Provide the [X, Y] coordinate of the cell's center where the given text is located.  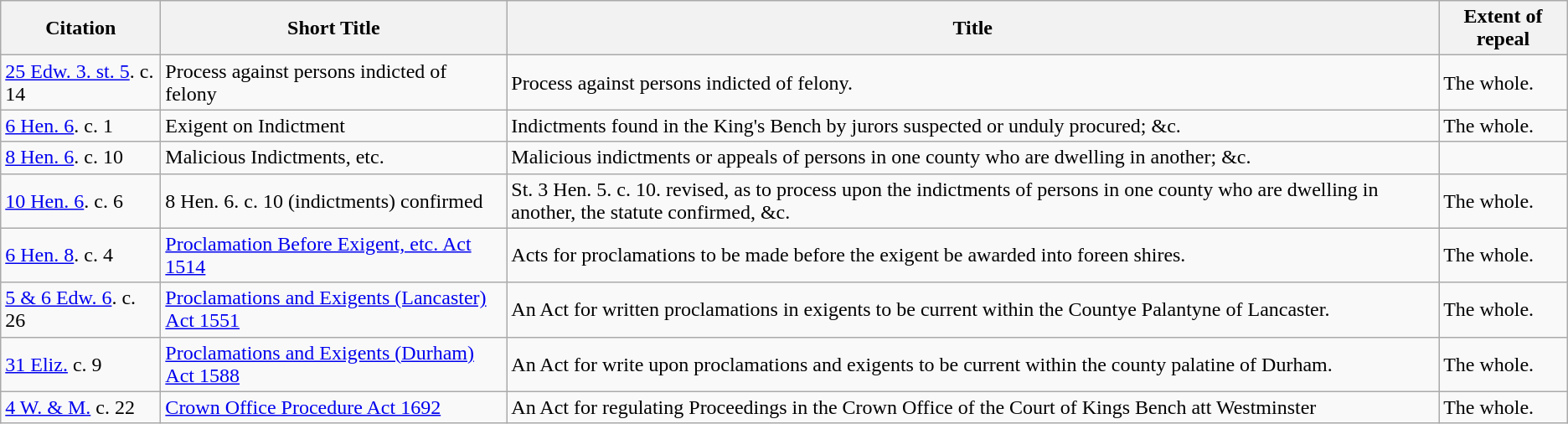
Exigent on Indictment [333, 126]
Acts for proclamations to be made before the exigent be awarded into foreen shires. [973, 255]
St. 3 Hen. 5. c. 10. revised, as to process upon the indictments of persons in one county who are dwelling in another, the statute confirmed, &c. [973, 201]
31 Eliz. c. 9 [80, 364]
6 Hen. 6. c. 1 [80, 126]
Title [973, 28]
8 Hen. 6. c. 10 [80, 158]
25 Edw. 3. st. 5. c. 14 [80, 82]
Extent of repeal [1504, 28]
An Act for regulating Proceedings in the Crown Office of the Court of Kings Bench att Westminster [973, 407]
4 W. & M. c. 22 [80, 407]
An Act for write upon proclamations and exigents to be current within the county palatine of Durham. [973, 364]
Crown Office Procedure Act 1692 [333, 407]
8 Hen. 6. c. 10 (indictments) confirmed [333, 201]
6 Hen. 8. c. 4 [80, 255]
Malicious Indictments, etc. [333, 158]
Malicious indictments or appeals of persons in one county who are dwelling in another; &c. [973, 158]
10 Hen. 6. c. 6 [80, 201]
Proclamations and Exigents (Durham) Act 1588 [333, 364]
Process against persons indicted of felony [333, 82]
Short Title [333, 28]
Process against persons indicted of felony. [973, 82]
Citation [80, 28]
5 & 6 Edw. 6. c. 26 [80, 310]
An Act for written proclamations in exigents to be current within the Countye Palantyne of Lancaster. [973, 310]
Indictments found in the King's Bench by jurors suspected or unduly procured; &c. [973, 126]
Proclamation Before Exigent, etc. Act 1514 [333, 255]
Proclamations and Exigents (Lancaster) Act 1551 [333, 310]
